Locate the cell with the specified text and output its [X, Y] center coordinate. 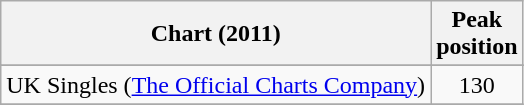
Peak position [477, 34]
UK Singles (The Official Charts Company) [216, 85]
Chart (2011) [216, 34]
130 [477, 85]
